Return (x, y) of the center of cell containing provided text 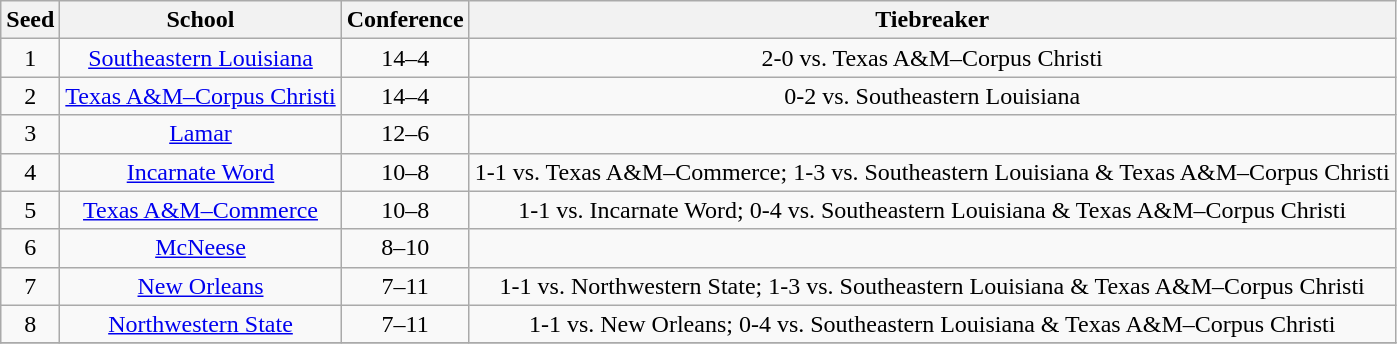
7 (30, 286)
McNeese (200, 248)
1-1 vs. Texas A&M–Commerce; 1-3 vs. Southeastern Louisiana & Texas A&M–Corpus Christi (932, 172)
Southeastern Louisiana (200, 58)
New Orleans (200, 286)
3 (30, 134)
School (200, 20)
2-0 vs. Texas A&M–Corpus Christi (932, 58)
Seed (30, 20)
1-1 vs. Northwestern State; 1-3 vs. Southeastern Louisiana & Texas A&M–Corpus Christi (932, 286)
6 (30, 248)
12–6 (405, 134)
Northwestern State (200, 324)
5 (30, 210)
4 (30, 172)
Texas A&M–Commerce (200, 210)
1-1 vs. New Orleans; 0-4 vs. Southeastern Louisiana & Texas A&M–Corpus Christi (932, 324)
8 (30, 324)
Conference (405, 20)
Lamar (200, 134)
Texas A&M–Corpus Christi (200, 96)
8–10 (405, 248)
Tiebreaker (932, 20)
1 (30, 58)
0-2 vs. Southeastern Louisiana (932, 96)
Incarnate Word (200, 172)
2 (30, 96)
1-1 vs. Incarnate Word; 0-4 vs. Southeastern Louisiana & Texas A&M–Corpus Christi (932, 210)
